Find where the given text appears and provide that cell's center as [X, Y] coordinate. 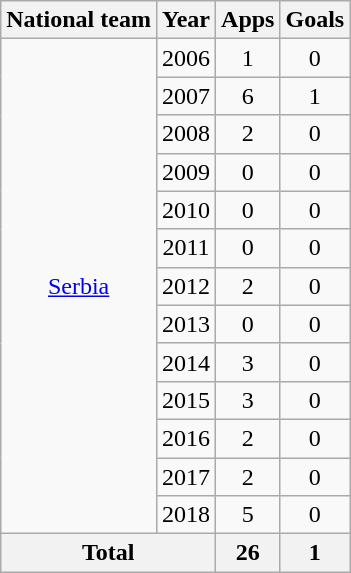
2009 [186, 172]
5 [248, 515]
2012 [186, 286]
2015 [186, 400]
Year [186, 20]
2010 [186, 210]
2006 [186, 58]
2013 [186, 324]
Serbia [79, 286]
2008 [186, 134]
2007 [186, 96]
6 [248, 96]
Apps [248, 20]
National team [79, 20]
Total [108, 553]
2017 [186, 477]
2011 [186, 248]
Goals [315, 20]
26 [248, 553]
2014 [186, 362]
2018 [186, 515]
2016 [186, 438]
